Output the [x, y] coordinate of the center of the cell containing the given text.  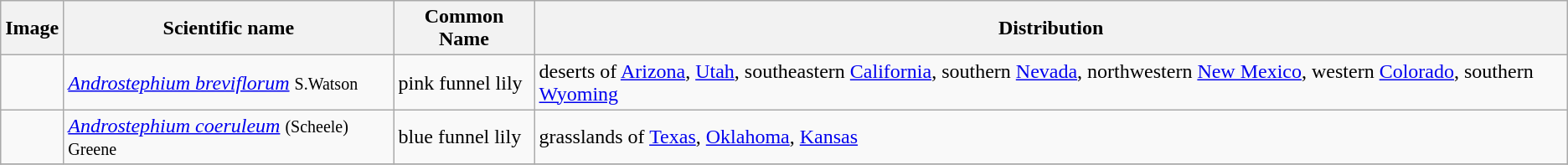
Image [32, 28]
blue funnel lily [464, 137]
Androstephium coeruleum (Scheele) Greene [229, 137]
deserts of Arizona, Utah, southeastern California, southern Nevada, northwestern New Mexico, western Colorado, southern Wyoming [1050, 82]
Common Name [464, 28]
pink funnel lily [464, 82]
Distribution [1050, 28]
Androstephium breviflorum S.Watson [229, 82]
grasslands of Texas, Oklahoma, Kansas [1050, 137]
Scientific name [229, 28]
